Extract the (X, Y) coordinate from the center of the cell holding the provided text.  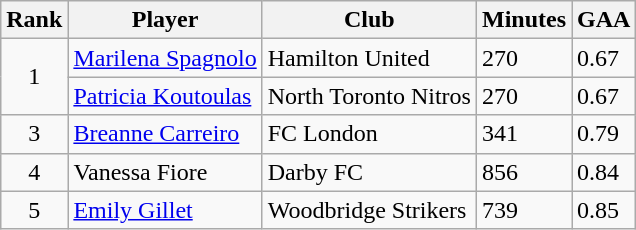
739 (524, 210)
FC London (369, 134)
Emily Gillet (165, 210)
Marilena Spagnolo (165, 58)
4 (34, 172)
Club (369, 20)
Breanne Carreiro (165, 134)
856 (524, 172)
Minutes (524, 20)
Vanessa Fiore (165, 172)
Player (165, 20)
3 (34, 134)
Rank (34, 20)
GAA (604, 20)
Darby FC (369, 172)
Woodbridge Strikers (369, 210)
5 (34, 210)
0.79 (604, 134)
Patricia Koutoulas (165, 96)
341 (524, 134)
1 (34, 77)
North Toronto Nitros (369, 96)
Hamilton United (369, 58)
0.84 (604, 172)
0.85 (604, 210)
